From the cell containing the given text, extract its center point as [x, y] coordinate. 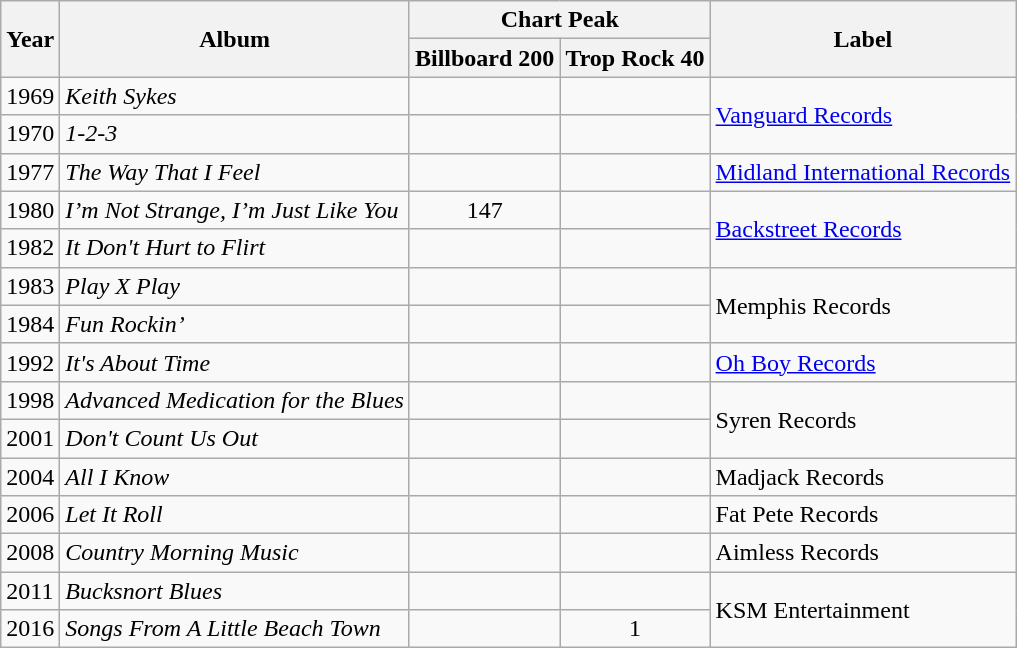
Oh Boy Records [863, 362]
It Don't Hurt to Flirt [235, 248]
2001 [30, 438]
2011 [30, 591]
Billboard 200 [484, 58]
The Way That I Feel [235, 172]
2004 [30, 477]
1969 [30, 96]
1-2-3 [235, 134]
1980 [30, 210]
Chart Peak [560, 20]
Songs From A Little Beach Town [235, 629]
2016 [30, 629]
Country Morning Music [235, 553]
1983 [30, 286]
Midland International Records [863, 172]
Madjack Records [863, 477]
Don't Count Us Out [235, 438]
1984 [30, 324]
147 [484, 210]
Vanguard Records [863, 115]
2008 [30, 553]
Backstreet Records [863, 229]
Label [863, 39]
1977 [30, 172]
Advanced Medication for the Blues [235, 400]
1970 [30, 134]
Fat Pete Records [863, 515]
Fun Rockin’ [235, 324]
I’m Not Strange, I’m Just Like You [235, 210]
Aimless Records [863, 553]
Bucksnort Blues [235, 591]
Memphis Records [863, 305]
1982 [30, 248]
Trop Rock 40 [635, 58]
2006 [30, 515]
1998 [30, 400]
Play X Play [235, 286]
Syren Records [863, 419]
KSM Entertainment [863, 610]
All I Know [235, 477]
Year [30, 39]
1992 [30, 362]
Let It Roll [235, 515]
Album [235, 39]
It's About Time [235, 362]
1 [635, 629]
Keith Sykes [235, 96]
